From the cell containing the given text, extract its center point as [x, y] coordinate. 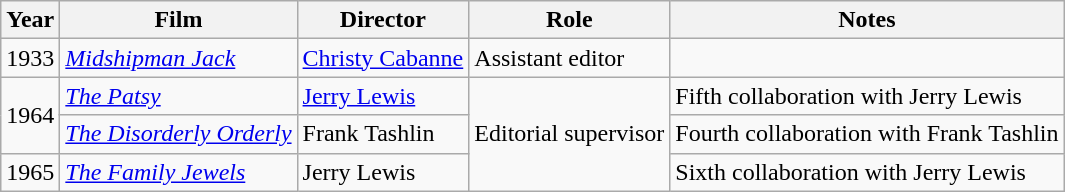
Fifth collaboration with Jerry Lewis [867, 96]
Sixth collaboration with Jerry Lewis [867, 172]
The Family Jewels [178, 172]
Midshipman Jack [178, 58]
1965 [30, 172]
Role [570, 20]
Fourth collaboration with Frank Tashlin [867, 134]
Christy Cabanne [383, 58]
Film [178, 20]
Assistant editor [570, 58]
Editorial supervisor [570, 134]
The Disorderly Orderly [178, 134]
Frank Tashlin [383, 134]
Year [30, 20]
1964 [30, 115]
Notes [867, 20]
The Patsy [178, 96]
1933 [30, 58]
Director [383, 20]
